Detect which cell encompasses the target text, then output its (X, Y) center coordinate. 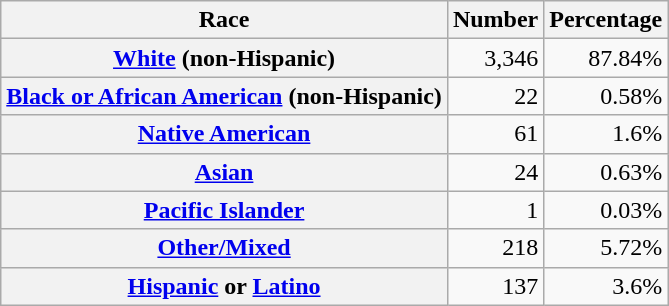
3.6% (606, 286)
Other/Mixed (224, 248)
5.72% (606, 248)
0.03% (606, 210)
22 (495, 96)
87.84% (606, 58)
Hispanic or Latino (224, 286)
Black or African American (non-Hispanic) (224, 96)
61 (495, 134)
Pacific Islander (224, 210)
0.58% (606, 96)
1 (495, 210)
Percentage (606, 20)
White (non-Hispanic) (224, 58)
218 (495, 248)
3,346 (495, 58)
Asian (224, 172)
1.6% (606, 134)
0.63% (606, 172)
24 (495, 172)
Number (495, 20)
Race (224, 20)
Native American (224, 134)
137 (495, 286)
